Return the [x, y] coordinate for the center point of the cell that contains the specified text.  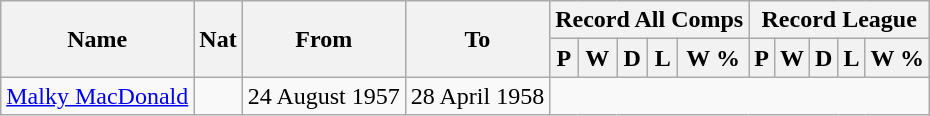
Malky MacDonald [98, 96]
From [324, 39]
28 April 1958 [477, 96]
Name [98, 39]
24 August 1957 [324, 96]
Record All Comps [650, 20]
To [477, 39]
Nat [218, 39]
Record League [840, 20]
